For the text-containing cell, return its midpoint in [X, Y] coordinate format. 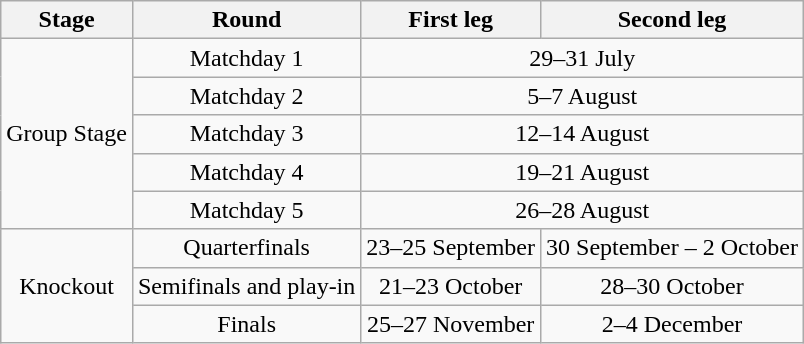
Round [246, 20]
Semifinals and play-in [246, 286]
First leg [451, 20]
Finals [246, 324]
5–7 August [582, 96]
Matchday 5 [246, 210]
21–23 October [451, 286]
28–30 October [672, 286]
Matchday 2 [246, 96]
23–25 September [451, 248]
Group Stage [67, 134]
Matchday 3 [246, 134]
26–28 August [582, 210]
Knockout [67, 286]
30 September – 2 October [672, 248]
19–21 August [582, 172]
Matchday 1 [246, 58]
2–4 December [672, 324]
29–31 July [582, 58]
Stage [67, 20]
Second leg [672, 20]
Matchday 4 [246, 172]
Quarterfinals [246, 248]
12–14 August [582, 134]
25–27 November [451, 324]
